Output the (X, Y) coordinate of the center of the cell containing the given text.  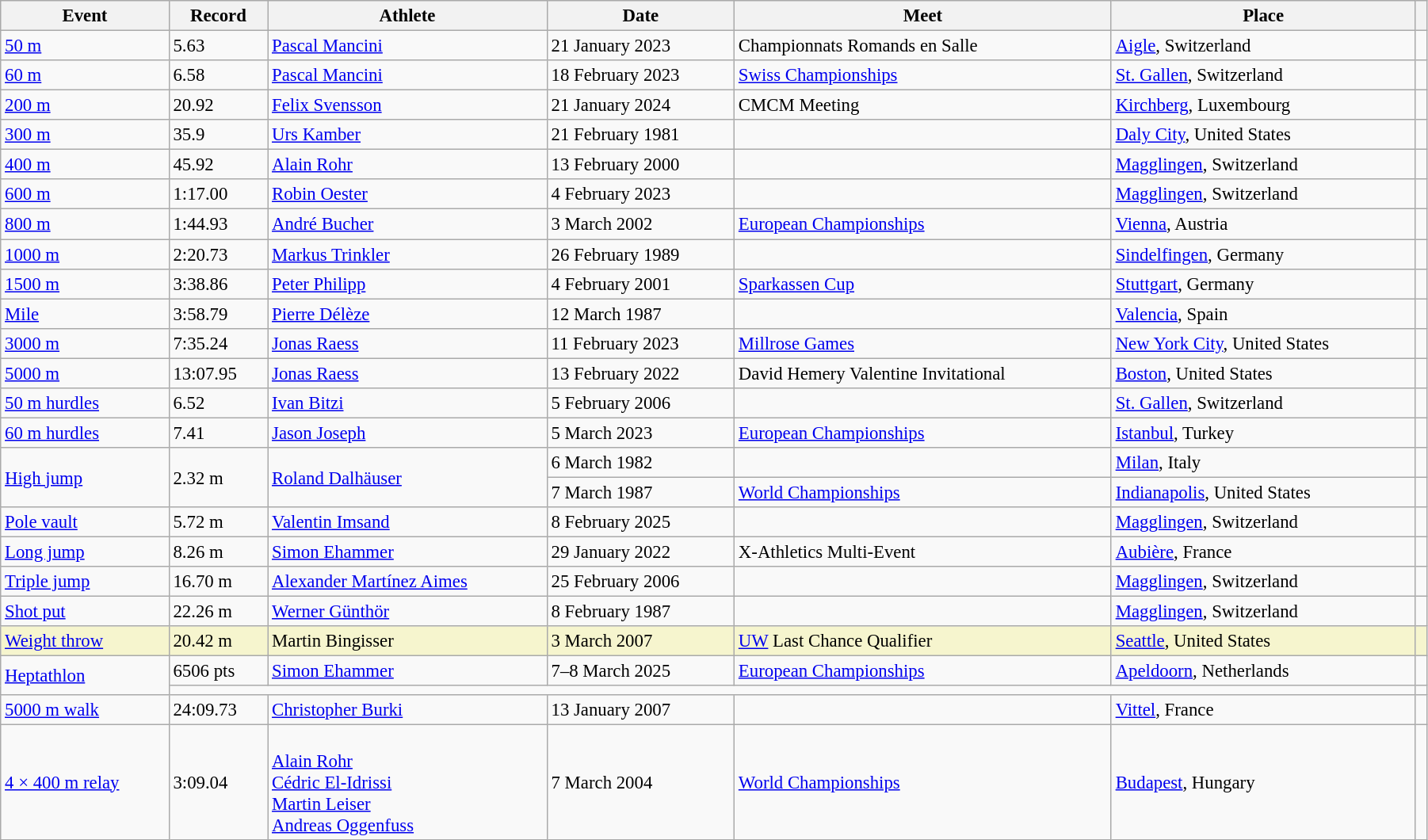
5 February 2006 (640, 403)
3:38.86 (219, 284)
Roland Dalhäuser (407, 477)
3:58.79 (219, 314)
Milan, Italy (1263, 463)
Athlete (407, 16)
Seattle, United States (1263, 641)
Aigle, Switzerland (1263, 46)
UW Last Chance Qualifier (923, 641)
Apeldoorn, Netherlands (1263, 671)
New York City, United States (1263, 343)
21 January 2023 (640, 46)
Stuttgart, Germany (1263, 284)
5.63 (219, 46)
12 March 1987 (640, 314)
CMCM Meeting (923, 105)
20.42 m (219, 641)
5 March 2023 (640, 433)
8 February 1987 (640, 612)
3 March 2002 (640, 224)
Mile (85, 314)
60 m hurdles (85, 433)
50 m (85, 46)
7 March 1987 (640, 492)
2:20.73 (219, 254)
600 m (85, 194)
David Hemery Valentine Invitational (923, 373)
Robin Oester (407, 194)
Millrose Games (923, 343)
Sindelfingen, Germany (1263, 254)
25 February 2006 (640, 582)
6.58 (219, 75)
5000 m (85, 373)
13 February 2000 (640, 165)
Werner Günthör (407, 612)
4 February 2001 (640, 284)
1500 m (85, 284)
Pierre Délèze (407, 314)
Christopher Burki (407, 709)
Place (1263, 16)
Peter Philipp (407, 284)
Alexander Martínez Aimes (407, 582)
21 January 2024 (640, 105)
3:09.04 (219, 782)
24:09.73 (219, 709)
Alain Rohr (407, 165)
7.41 (219, 433)
Budapest, Hungary (1263, 782)
6.52 (219, 403)
18 February 2023 (640, 75)
20.92 (219, 105)
4 × 400 m relay (85, 782)
Markus Trinkler (407, 254)
Boston, United States (1263, 373)
Event (85, 16)
Valentin Imsand (407, 522)
Meet (923, 16)
Aubière, France (1263, 552)
Record (219, 16)
Jason Joseph (407, 433)
35.9 (219, 135)
Alain RohrCédric El-IdrissiMartin LeiserAndreas Oggenfuss (407, 782)
800 m (85, 224)
Indianapolis, United States (1263, 492)
1:44.93 (219, 224)
3000 m (85, 343)
7–8 March 2025 (640, 671)
3 March 2007 (640, 641)
11 February 2023 (640, 343)
50 m hurdles (85, 403)
Felix Svensson (407, 105)
André Bucher (407, 224)
Triple jump (85, 582)
45.92 (219, 165)
Urs Kamber (407, 135)
29 January 2022 (640, 552)
Valencia, Spain (1263, 314)
Weight throw (85, 641)
6 March 1982 (640, 463)
Daly City, United States (1263, 135)
16.70 m (219, 582)
8.26 m (219, 552)
400 m (85, 165)
13 February 2022 (640, 373)
Pole vault (85, 522)
Martin Bingisser (407, 641)
1:17.00 (219, 194)
26 February 1989 (640, 254)
Sparkassen Cup (923, 284)
Ivan Bitzi (407, 403)
Heptathlon (85, 675)
4 February 2023 (640, 194)
Kirchberg, Luxembourg (1263, 105)
6506 pts (219, 671)
7:35.24 (219, 343)
5.72 m (219, 522)
8 February 2025 (640, 522)
Long jump (85, 552)
Istanbul, Turkey (1263, 433)
1000 m (85, 254)
Vittel, France (1263, 709)
High jump (85, 477)
13 January 2007 (640, 709)
Swiss Championships (923, 75)
22.26 m (219, 612)
Championnats Romands en Salle (923, 46)
21 February 1981 (640, 135)
60 m (85, 75)
X-Athletics Multi-Event (923, 552)
200 m (85, 105)
7 March 2004 (640, 782)
5000 m walk (85, 709)
300 m (85, 135)
Vienna, Austria (1263, 224)
Shot put (85, 612)
2.32 m (219, 477)
Date (640, 16)
13:07.95 (219, 373)
